Return [X, Y] of the center of cell containing provided text 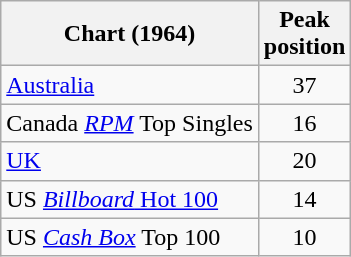
20 [304, 161]
37 [304, 85]
10 [304, 237]
US Cash Box Top 100 [130, 237]
Australia [130, 85]
16 [304, 123]
UK [130, 161]
US Billboard Hot 100 [130, 199]
Canada RPM Top Singles [130, 123]
14 [304, 199]
Chart (1964) [130, 34]
Peakposition [304, 34]
